Search for the cell housing the specified text and yield its (X, Y) center coordinate. 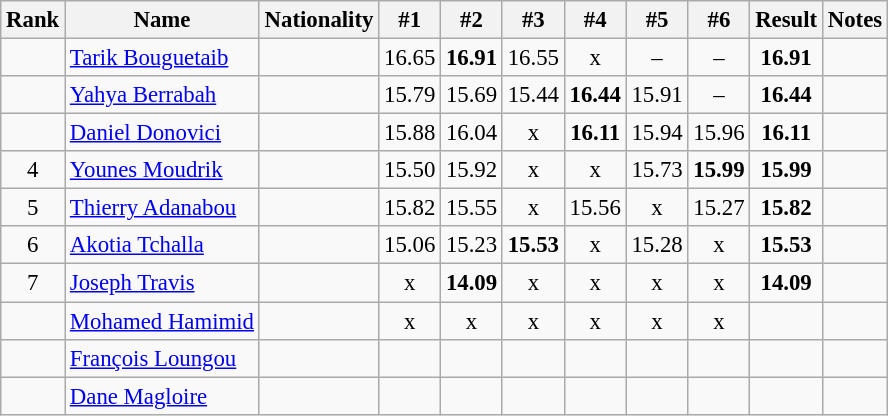
Joseph Travis (162, 283)
15.56 (595, 208)
15.06 (410, 245)
Nationality (318, 20)
15.50 (410, 170)
Name (162, 20)
François Loungou (162, 358)
#4 (595, 20)
16.04 (472, 133)
#6 (719, 20)
16.65 (410, 58)
Notes (854, 20)
4 (33, 170)
Dane Magloire (162, 396)
15.27 (719, 208)
Yahya Berrabah (162, 95)
15.44 (533, 95)
15.55 (472, 208)
15.92 (472, 170)
Daniel Donovici (162, 133)
15.91 (657, 95)
15.88 (410, 133)
6 (33, 245)
15.79 (410, 95)
Akotia Tchalla (162, 245)
7 (33, 283)
#2 (472, 20)
15.28 (657, 245)
15.73 (657, 170)
Rank (33, 20)
#3 (533, 20)
15.69 (472, 95)
5 (33, 208)
Younes Moudrik (162, 170)
15.23 (472, 245)
15.96 (719, 133)
#5 (657, 20)
Thierry Adanabou (162, 208)
Mohamed Hamimid (162, 321)
16.55 (533, 58)
15.94 (657, 133)
#1 (410, 20)
Tarik Bouguetaib (162, 58)
Result (786, 20)
